Output the [X, Y] coordinate of the center of the cell containing the given text.  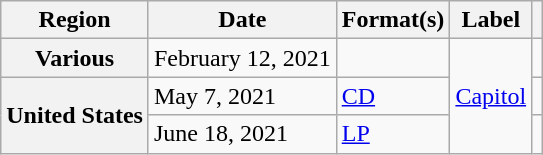
Date [242, 20]
February 12, 2021 [242, 58]
Region [75, 20]
Format(s) [393, 20]
Label [491, 20]
June 18, 2021 [242, 134]
LP [393, 134]
United States [75, 115]
Various [75, 58]
Capitol [491, 96]
May 7, 2021 [242, 96]
CD [393, 96]
